Search for the cell housing the specified text and yield its (x, y) center coordinate. 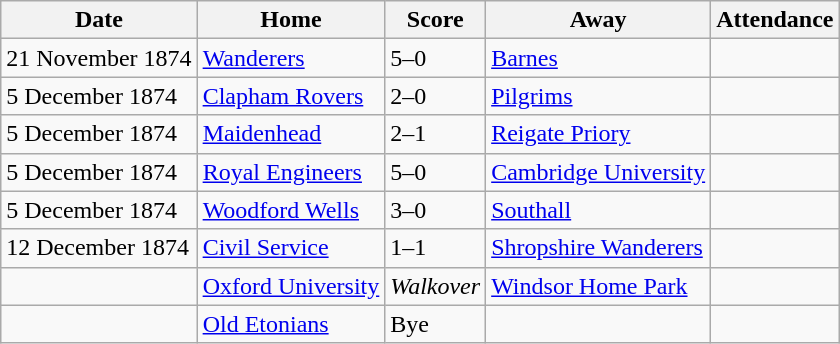
Cambridge University (598, 172)
1–1 (436, 248)
2–0 (436, 96)
Away (598, 20)
Date (99, 20)
Old Etonians (291, 324)
Attendance (775, 20)
Woodford Wells (291, 210)
Walkover (436, 286)
21 November 1874 (99, 58)
Home (291, 20)
Royal Engineers (291, 172)
Clapham Rovers (291, 96)
2–1 (436, 134)
Reigate Priory (598, 134)
Windsor Home Park (598, 286)
12 December 1874 (99, 248)
Wanderers (291, 58)
Barnes (598, 58)
Maidenhead (291, 134)
Oxford University (291, 286)
Shropshire Wanderers (598, 248)
Bye (436, 324)
Civil Service (291, 248)
Southall (598, 210)
3–0 (436, 210)
Pilgrims (598, 96)
Score (436, 20)
